Output the [x, y] coordinate of the center of the cell containing the given text.  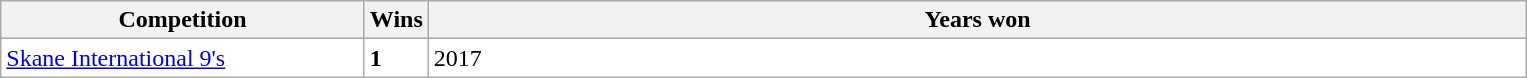
Years won [978, 20]
1 [396, 58]
2017 [978, 58]
Wins [396, 20]
Skane International 9's [183, 58]
Competition [183, 20]
